Identify which cell holds the provided text, then report its [x, y] central coordinate. 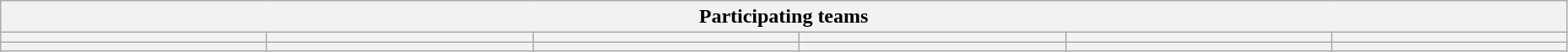
Participating teams [784, 17]
